Provide the [x, y] coordinate of the cell's center where the given text is located.  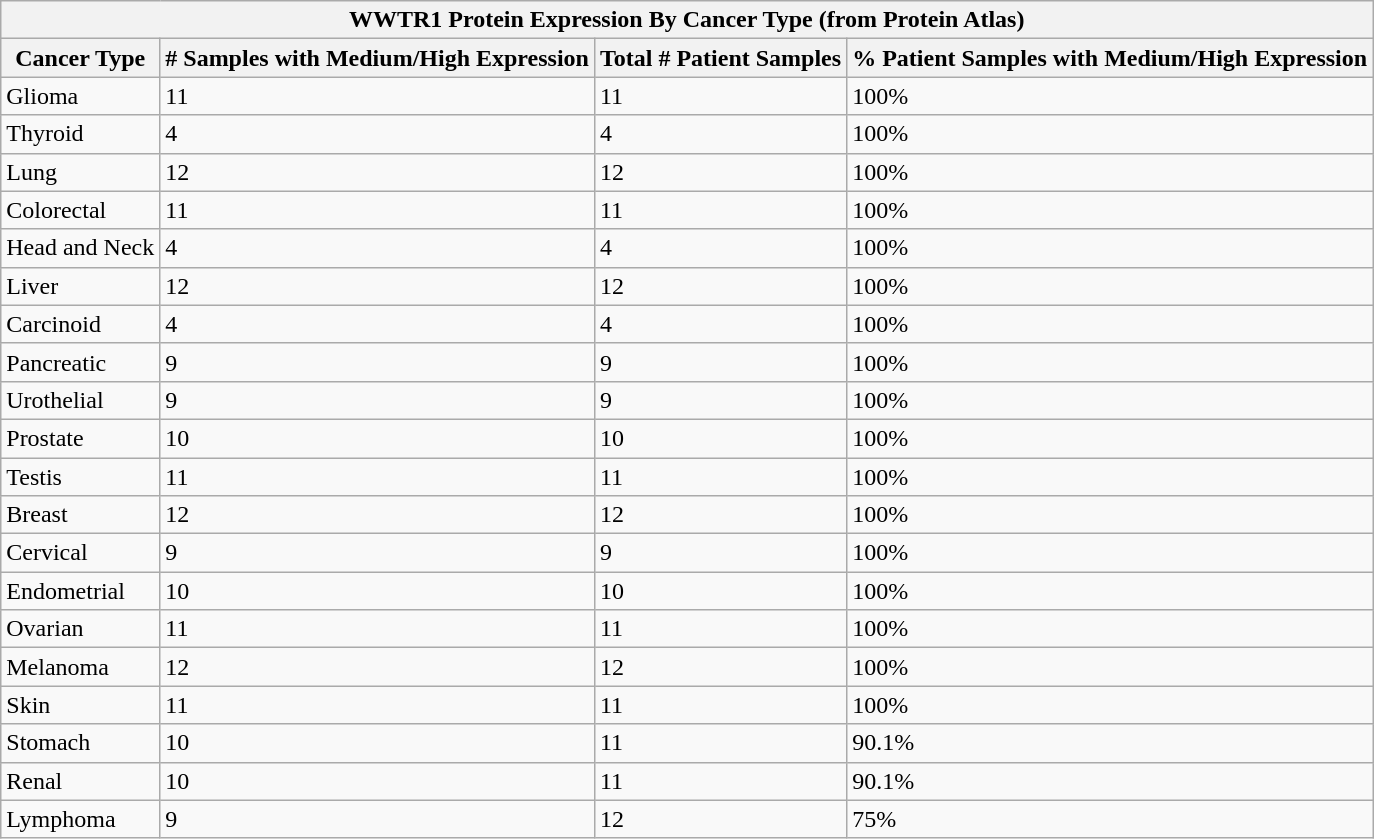
Melanoma [80, 667]
Colorectal [80, 210]
75% [1110, 819]
Stomach [80, 743]
Prostate [80, 438]
Skin [80, 705]
Breast [80, 515]
Lung [80, 172]
% Patient Samples with Medium/High Expression [1110, 58]
Head and Neck [80, 248]
Renal [80, 781]
Pancreatic [80, 362]
Endometrial [80, 591]
Carcinoid [80, 324]
Urothelial [80, 400]
Testis [80, 477]
Cancer Type [80, 58]
Thyroid [80, 134]
WWTR1 Protein Expression By Cancer Type (from Protein Atlas) [687, 20]
Glioma [80, 96]
Cervical [80, 553]
Total # Patient Samples [720, 58]
# Samples with Medium/High Expression [378, 58]
Lymphoma [80, 819]
Liver [80, 286]
Ovarian [80, 629]
